Determine the [X, Y] coordinate at the center of the cell enclosing the given text.  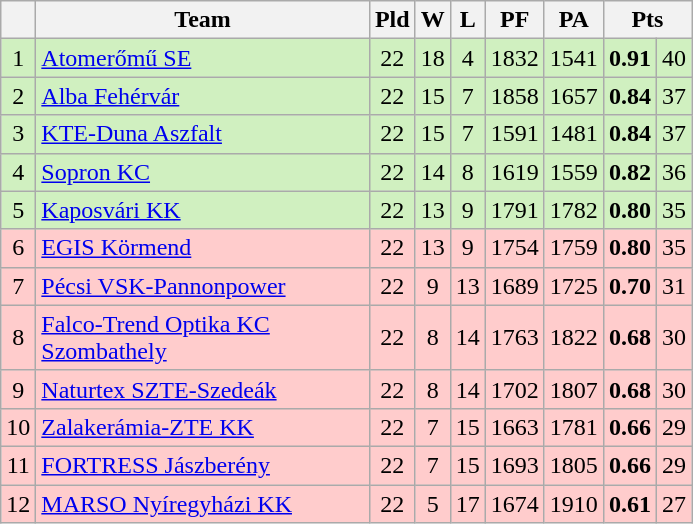
0.82 [630, 172]
Pts [647, 20]
1791 [514, 210]
1781 [574, 427]
27 [674, 503]
Zalakerámia-ZTE KK [203, 427]
1782 [574, 210]
Falco-Trend Optika KC Szombathely [203, 338]
1763 [514, 338]
1663 [514, 427]
PA [574, 20]
1805 [574, 465]
31 [674, 286]
Sopron KC [203, 172]
10 [18, 427]
12 [18, 503]
1754 [514, 248]
PF [514, 20]
1832 [514, 58]
Atomerőmű SE [203, 58]
1559 [574, 172]
1591 [514, 134]
MARSO Nyíregyházi KK [203, 503]
1807 [574, 389]
11 [18, 465]
L [468, 20]
1759 [574, 248]
W [432, 20]
1702 [514, 389]
Team [203, 20]
FORTRESS Jászberény [203, 465]
1693 [514, 465]
18 [432, 58]
36 [674, 172]
Pld [392, 20]
0.61 [630, 503]
3 [18, 134]
40 [674, 58]
EGIS Körmend [203, 248]
Kaposvári KK [203, 210]
Naturtex SZTE-Szedeák [203, 389]
1858 [514, 96]
17 [468, 503]
1541 [574, 58]
0.91 [630, 58]
1822 [574, 338]
Pécsi VSK-Pannonpower [203, 286]
1 [18, 58]
1725 [574, 286]
2 [18, 96]
1619 [514, 172]
1481 [574, 134]
1910 [574, 503]
KTE-Duna Aszfalt [203, 134]
6 [18, 248]
1657 [574, 96]
1674 [514, 503]
Alba Fehérvár [203, 96]
0.70 [630, 286]
1689 [514, 286]
